Return the [X, Y] coordinate for the center point of the cell that contains the specified text.  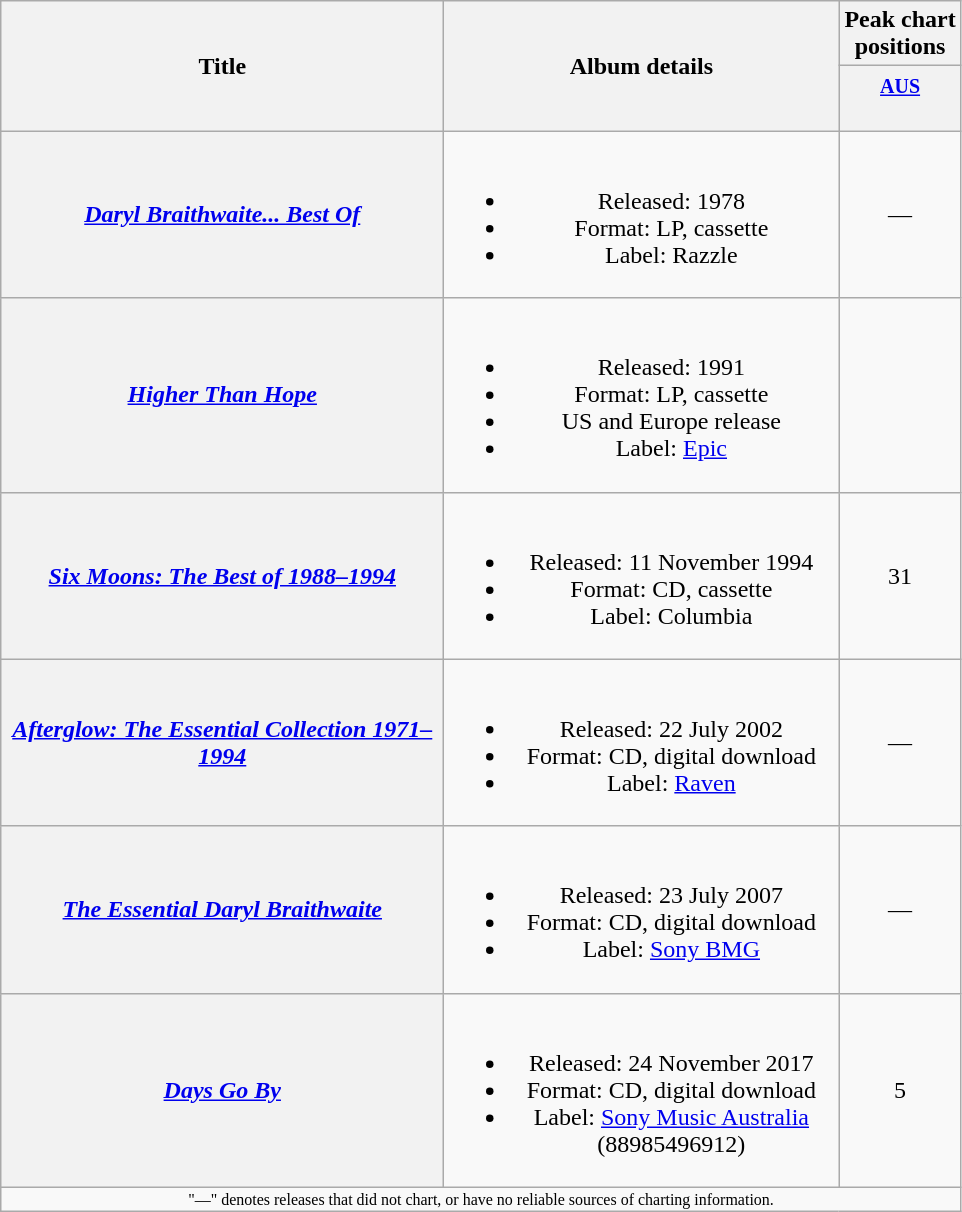
AUS [900, 98]
Released: 24 November 2017Format: CD, digital downloadLabel: Sony Music Australia (88985496912) [642, 1090]
"—" denotes releases that did not chart, or have no reliable sources of charting information. [481, 1199]
Album details [642, 66]
5 [900, 1090]
Daryl Braithwaite... Best Of [222, 214]
Higher Than Hope [222, 395]
Six Moons: The Best of 1988–1994 [222, 576]
Released: 11 November 1994Format: CD, cassetteLabel: Columbia [642, 576]
Peak chartpositions [900, 34]
31 [900, 576]
Released: 1991Format: LP, cassetteUS and Europe releaseLabel: Epic [642, 395]
Released: 23 July 2007Format: CD, digital downloadLabel: Sony BMG [642, 910]
Released: 22 July 2002Format: CD, digital downloadLabel: Raven [642, 742]
Title [222, 66]
Days Go By [222, 1090]
The Essential Daryl Braithwaite [222, 910]
Released: 1978Format: LP, cassetteLabel: Razzle [642, 214]
Afterglow: The Essential Collection 1971–1994 [222, 742]
